Detect which cell encompasses the target text, then output its [X, Y] center coordinate. 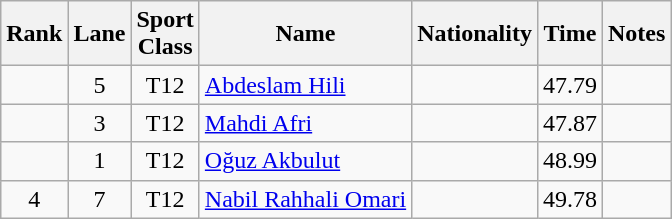
Time [570, 34]
49.78 [570, 199]
7 [100, 199]
Oğuz Akbulut [305, 161]
Abdeslam Hili [305, 85]
Mahdi Afri [305, 123]
3 [100, 123]
Nabil Rahhali Omari [305, 199]
Name [305, 34]
1 [100, 161]
47.87 [570, 123]
48.99 [570, 161]
47.79 [570, 85]
SportClass [165, 34]
Lane [100, 34]
Rank [34, 34]
5 [100, 85]
Notes [636, 34]
Nationality [475, 34]
4 [34, 199]
